Return the (X, Y) coordinate for the center point of the cell that contains the specified text.  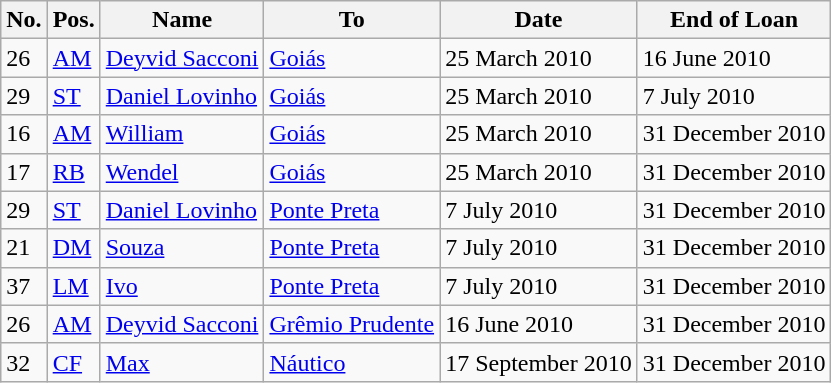
Grêmio Prudente (352, 324)
CF (74, 362)
End of Loan (734, 20)
Wendel (182, 172)
Date (539, 20)
21 (24, 248)
Ivo (182, 286)
DM (74, 248)
RB (74, 172)
Pos. (74, 20)
32 (24, 362)
16 (24, 134)
No. (24, 20)
37 (24, 286)
Max (182, 362)
17 (24, 172)
William (182, 134)
Souza (182, 248)
Náutico (352, 362)
Name (182, 20)
LM (74, 286)
17 September 2010 (539, 362)
To (352, 20)
